Capture the cell that displays the provided text and extract its [x, y] central coordinate. 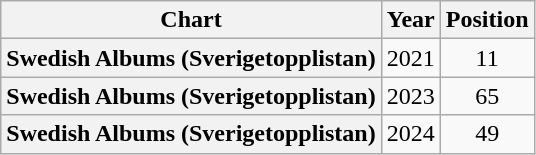
Position [487, 20]
49 [487, 134]
Year [410, 20]
11 [487, 58]
2024 [410, 134]
2023 [410, 96]
2021 [410, 58]
65 [487, 96]
Chart [191, 20]
